For the text-containing cell, return its midpoint in (x, y) coordinate format. 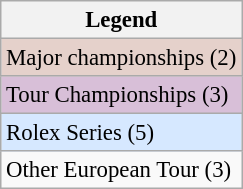
Rolex Series (5) (122, 133)
Other European Tour (3) (122, 170)
Legend (122, 20)
Tour Championships (3) (122, 95)
Major championships (2) (122, 58)
